Find where the given text appears and provide that cell's center as (X, Y) coordinate. 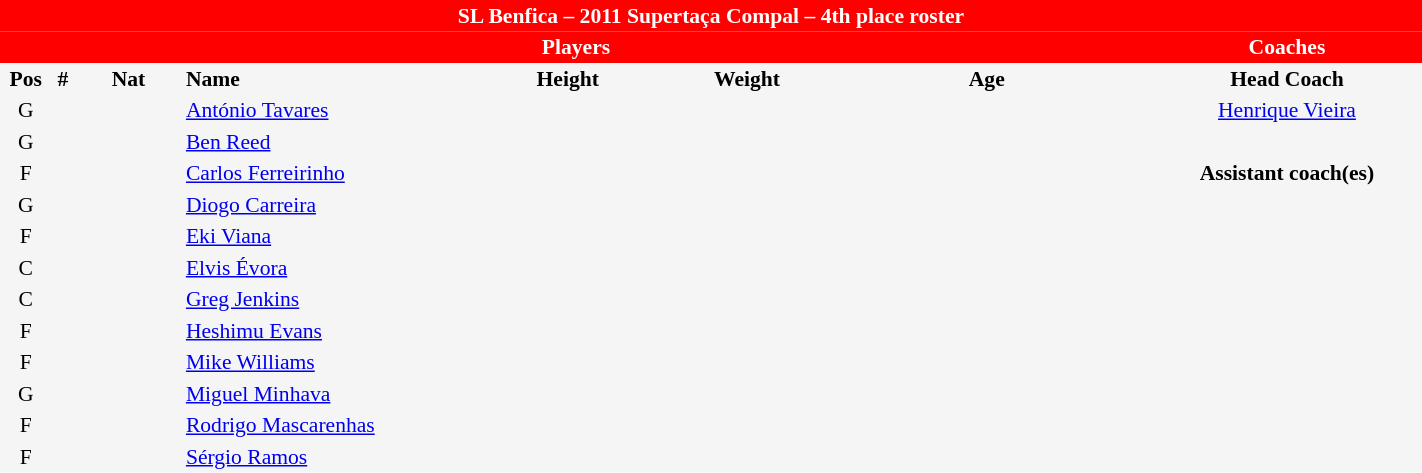
Carlos Ferreirinho (323, 174)
Nat (128, 79)
Name (323, 79)
Players (576, 48)
Henrique Vieira (1287, 110)
Age (987, 79)
SL Benfica – 2011 Supertaça Compal – 4th place roster (711, 16)
Diogo Carreira (323, 205)
Heshimu Evans (323, 331)
Miguel Minhava (323, 394)
Pos (26, 79)
Rodrigo Mascarenhas (323, 426)
Head Coach (1287, 79)
# (64, 79)
Elvis Évora (323, 268)
Weight (746, 79)
Greg Jenkins (323, 300)
António Tavares (323, 110)
Ben Reed (323, 142)
Height (568, 79)
Coaches (1287, 48)
Mike Williams (323, 362)
Assistant coach(es) (1287, 174)
Sérgio Ramos (323, 457)
Eki Viana (323, 236)
